Identify which cell holds the provided text, then report its (X, Y) central coordinate. 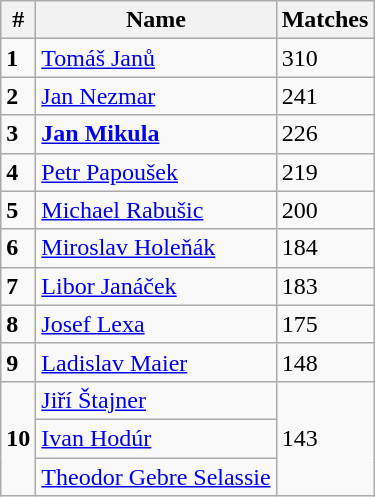
Name (156, 20)
184 (325, 248)
Tomáš Janů (156, 58)
200 (325, 210)
Jan Mikula (156, 134)
8 (18, 324)
183 (325, 286)
4 (18, 172)
Josef Lexa (156, 324)
6 (18, 248)
226 (325, 134)
310 (325, 58)
1 (18, 58)
Matches (325, 20)
Libor Janáček (156, 286)
9 (18, 362)
2 (18, 96)
Michael Rabušic (156, 210)
Ladislav Maier (156, 362)
Jan Nezmar (156, 96)
Ivan Hodúr (156, 438)
Petr Papoušek (156, 172)
Theodor Gebre Selassie (156, 477)
148 (325, 362)
3 (18, 134)
219 (325, 172)
175 (325, 324)
# (18, 20)
Jiří Štajner (156, 400)
10 (18, 438)
143 (325, 438)
5 (18, 210)
Miroslav Holeňák (156, 248)
7 (18, 286)
241 (325, 96)
